Return the [X, Y] coordinate for the center point of the cell that contains the specified text.  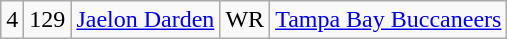
Tampa Bay Buccaneers [388, 20]
Jaelon Darden [146, 20]
4 [12, 20]
WR [245, 20]
129 [48, 20]
